Capture the cell that displays the provided text and extract its (x, y) central coordinate. 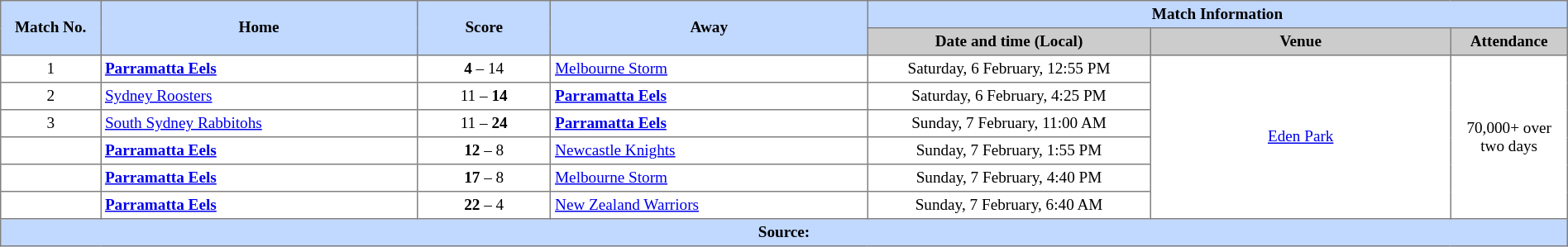
Saturday, 6 February, 4:25 PM (1009, 96)
Match Information (1217, 15)
22 – 4 (485, 205)
Score (485, 28)
Away (710, 28)
12 – 8 (485, 150)
Attendance (1508, 41)
Sunday, 7 February, 11:00 AM (1009, 124)
New Zealand Warriors (710, 205)
17 – 8 (485, 178)
Eden Park (1300, 137)
11 – 24 (485, 124)
Match No. (51, 28)
4 – 14 (485, 69)
Newcastle Knights (710, 150)
Date and time (Local) (1009, 41)
2 (51, 96)
Sunday, 7 February, 6:40 AM (1009, 205)
3 (51, 124)
Home (260, 28)
Venue (1300, 41)
Sunday, 7 February, 1:55 PM (1009, 150)
Saturday, 6 February, 12:55 PM (1009, 69)
South Sydney Rabbitohs (260, 124)
Source: (784, 233)
1 (51, 69)
11 – 14 (485, 96)
Sydney Roosters (260, 96)
70,000+ over two days (1508, 137)
Sunday, 7 February, 4:40 PM (1009, 178)
